Return [X, Y] of the center of cell containing provided text 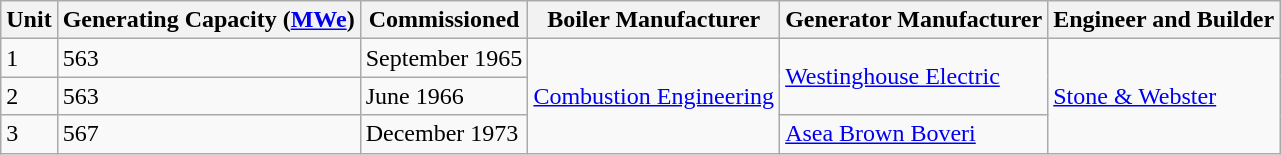
Engineer and Builder [1164, 20]
Commissioned [444, 20]
567 [208, 134]
Generating Capacity (MWe) [208, 20]
September 1965 [444, 58]
June 1966 [444, 96]
1 [29, 58]
2 [29, 96]
Westinghouse Electric [914, 77]
Boiler Manufacturer [654, 20]
3 [29, 134]
Stone & Webster [1164, 96]
December 1973 [444, 134]
Unit [29, 20]
Asea Brown Boveri [914, 134]
Generator Manufacturer [914, 20]
Combustion Engineering [654, 96]
